Identify which cell holds the provided text, then report its [X, Y] central coordinate. 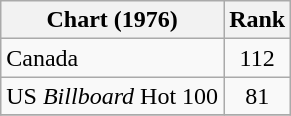
Canada [112, 58]
Chart (1976) [112, 20]
Rank [258, 20]
US Billboard Hot 100 [112, 96]
81 [258, 96]
112 [258, 58]
